Determine the [x, y] coordinate at the center of the cell enclosing the given text.  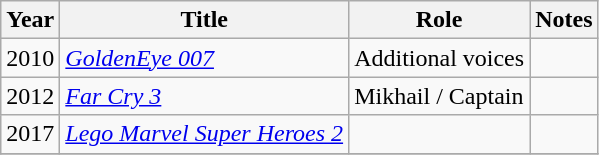
2010 [30, 58]
Far Cry 3 [204, 96]
Mikhail / Captain [440, 96]
Additional voices [440, 58]
Notes [564, 20]
Title [204, 20]
Lego Marvel Super Heroes 2 [204, 134]
Role [440, 20]
2017 [30, 134]
GoldenEye 007 [204, 58]
Year [30, 20]
2012 [30, 96]
